Pinpoint the cell where the given text exists, returning its [X, Y] midpoint coordinate. 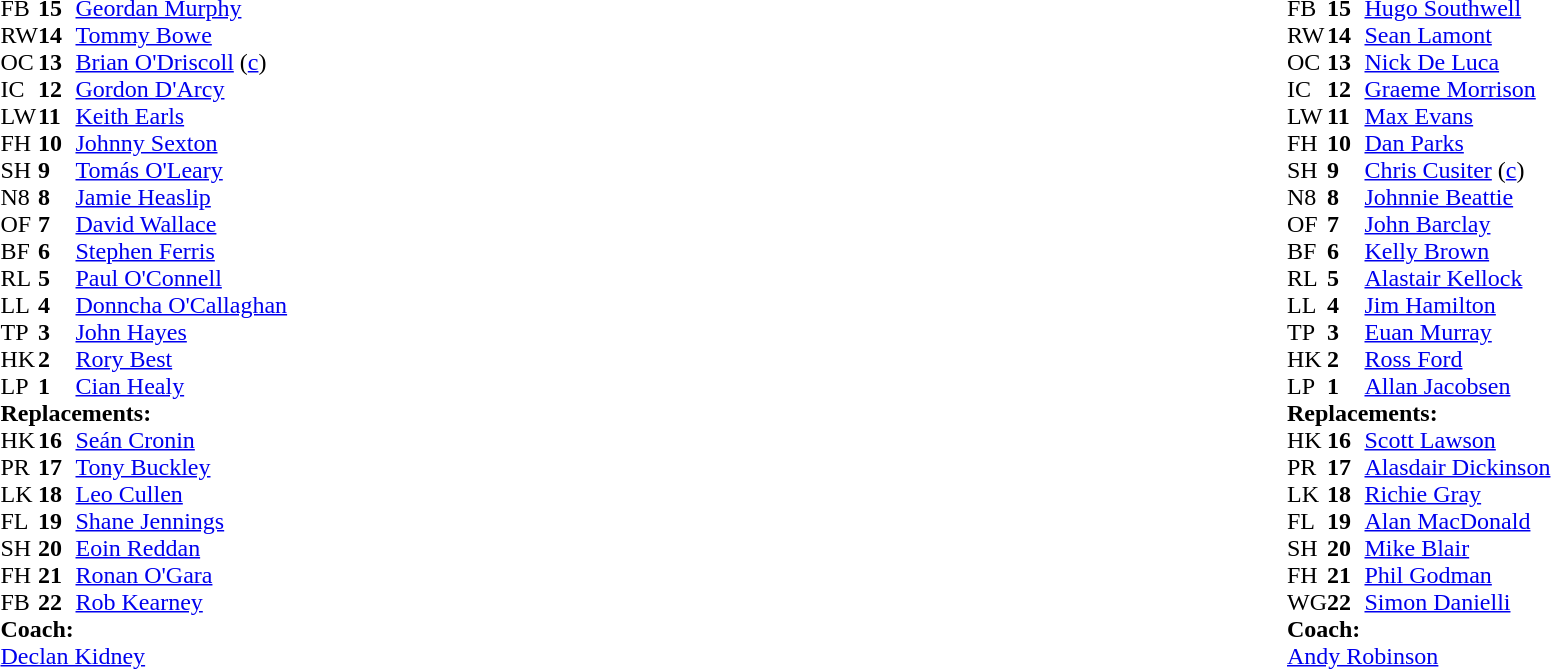
Scott Lawson [1457, 440]
Rory Best [182, 360]
Tommy Bowe [182, 36]
Richie Gray [1457, 494]
Max Evans [1457, 116]
Donncha O'Callaghan [182, 306]
Andy Robinson [1418, 656]
Mike Blair [1457, 548]
Dan Parks [1457, 144]
Allan Jacobsen [1457, 386]
Leo Cullen [182, 494]
FB [19, 602]
John Hayes [182, 332]
Tomás O'Leary [182, 170]
Simon Danielli [1457, 602]
Alasdair Dickinson [1457, 468]
Graeme Morrison [1457, 90]
Gordon D'Arcy [182, 90]
Seán Cronin [182, 440]
Keith Earls [182, 116]
WG [1307, 602]
Nick De Luca [1457, 62]
Jim Hamilton [1457, 306]
Alastair Kellock [1457, 278]
Kelly Brown [1457, 252]
Euan Murray [1457, 332]
Eoin Reddan [182, 548]
Cian Healy [182, 386]
Johnny Sexton [182, 144]
Tony Buckley [182, 468]
Paul O'Connell [182, 278]
Ross Ford [1457, 360]
Phil Godman [1457, 576]
Johnnie Beattie [1457, 198]
John Barclay [1457, 224]
Rob Kearney [182, 602]
Sean Lamont [1457, 36]
David Wallace [182, 224]
Declan Kidney [144, 656]
Ronan O'Gara [182, 576]
Alan MacDonald [1457, 522]
Shane Jennings [182, 522]
Chris Cusiter (c) [1457, 170]
Brian O'Driscoll (c) [182, 62]
Stephen Ferris [182, 252]
Jamie Heaslip [182, 198]
